Capture the cell that displays the provided text and extract its [x, y] central coordinate. 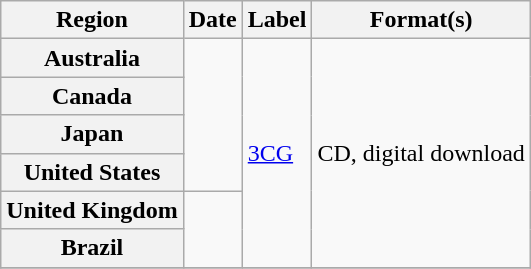
Canada [92, 96]
CD, digital download [421, 153]
Label [277, 20]
Format(s) [421, 20]
United Kingdom [92, 210]
3CG [277, 153]
Brazil [92, 248]
Australia [92, 58]
Region [92, 20]
Date [212, 20]
United States [92, 172]
Japan [92, 134]
